Return the [X, Y] coordinate for the center point of the cell that contains the specified text.  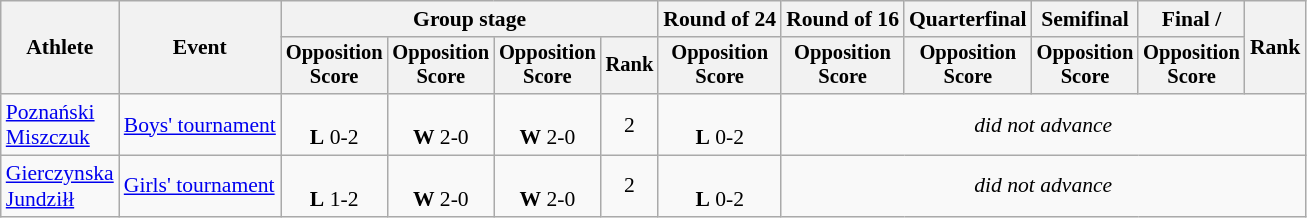
Quarterfinal [968, 19]
Athlete [60, 48]
Boys' tournament [200, 124]
Event [200, 48]
Group stage [470, 19]
Round of 16 [842, 19]
Round of 24 [720, 19]
PoznańskiMiszczuk [60, 124]
Semifinal [1086, 19]
Girls' tournament [200, 186]
GierczynskaJundziłł [60, 186]
Final / [1192, 19]
L 1-2 [334, 186]
